Output the [x, y] coordinate of the center of the cell containing the given text.  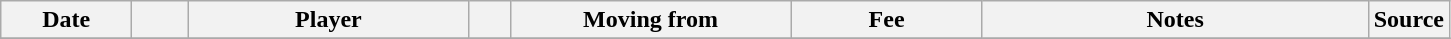
Player [328, 20]
Fee [886, 20]
Date [66, 20]
Moving from [650, 20]
Notes [1175, 20]
Source [1408, 20]
